Capture the cell that displays the provided text and extract its (x, y) central coordinate. 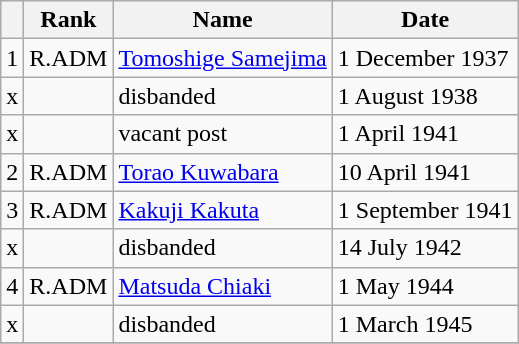
1 May 1944 (425, 286)
1 December 1937 (425, 58)
1 (12, 58)
Date (425, 20)
3 (12, 210)
10 April 1941 (425, 172)
4 (12, 286)
14 July 1942 (425, 248)
1 April 1941 (425, 134)
Tomoshige Samejima (222, 58)
Kakuji Kakuta (222, 210)
Name (222, 20)
vacant post (222, 134)
2 (12, 172)
1 March 1945 (425, 324)
Torao Kuwabara (222, 172)
1 August 1938 (425, 96)
1 September 1941 (425, 210)
Matsuda Chiaki (222, 286)
Rank (68, 20)
